Extract the (X, Y) coordinate from the center of the cell holding the provided text.  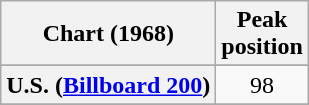
Chart (1968) (108, 34)
Peakposition (262, 34)
98 (262, 85)
U.S. (Billboard 200) (108, 85)
